Determine the [x, y] coordinate at the center of the cell enclosing the given text.  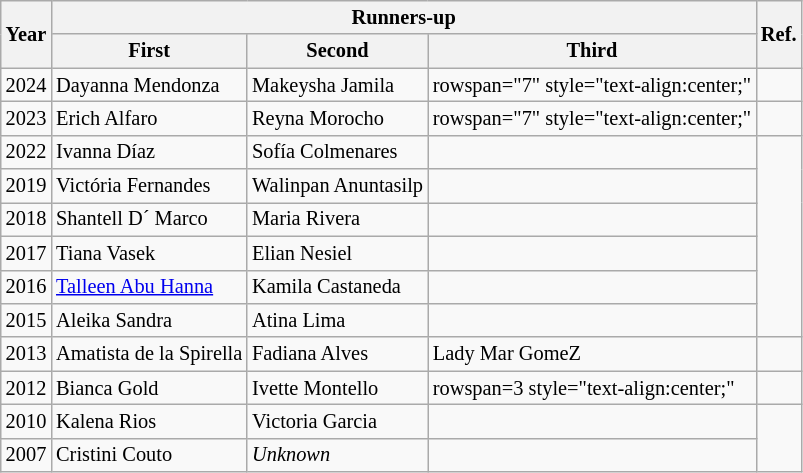
Ivette Montello [338, 388]
2024 [26, 85]
2019 [26, 186]
2013 [26, 354]
Aleika Sandra [149, 320]
2022 [26, 152]
Unknown [338, 455]
Walinpan Anuntasilp [338, 186]
Lady Mar GomeZ [592, 354]
Talleen Abu Hanna [149, 287]
Makeysha Jamila [338, 85]
Erich Alfaro [149, 118]
Elian Nesiel [338, 253]
2012 [26, 388]
Atina Lima [338, 320]
Year [26, 34]
Amatista de la Spirella [149, 354]
Victória Fernandes [149, 186]
2017 [26, 253]
Second [338, 51]
Ivanna Díaz [149, 152]
Runners-up [404, 17]
Maria Rivera [338, 219]
Dayanna Mendonza [149, 85]
2016 [26, 287]
Kamila Castaneda [338, 287]
2007 [26, 455]
Cristini Couto [149, 455]
2023 [26, 118]
Third [592, 51]
2018 [26, 219]
2015 [26, 320]
Ref. [778, 34]
Bianca Gold [149, 388]
rowspan=3 style="text-align:center;" [592, 388]
2010 [26, 421]
Sofía Colmenares [338, 152]
Victoria Garcia [338, 421]
Shantell D´ Marco [149, 219]
Tiana Vasek [149, 253]
Fadiana Alves [338, 354]
Kalena Rios [149, 421]
First [149, 51]
Reyna Morocho [338, 118]
